Capture the cell that displays the provided text and extract its [x, y] central coordinate. 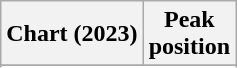
Peakposition [189, 34]
Chart (2023) [72, 34]
